From the cell containing the given text, extract its center point as [X, Y] coordinate. 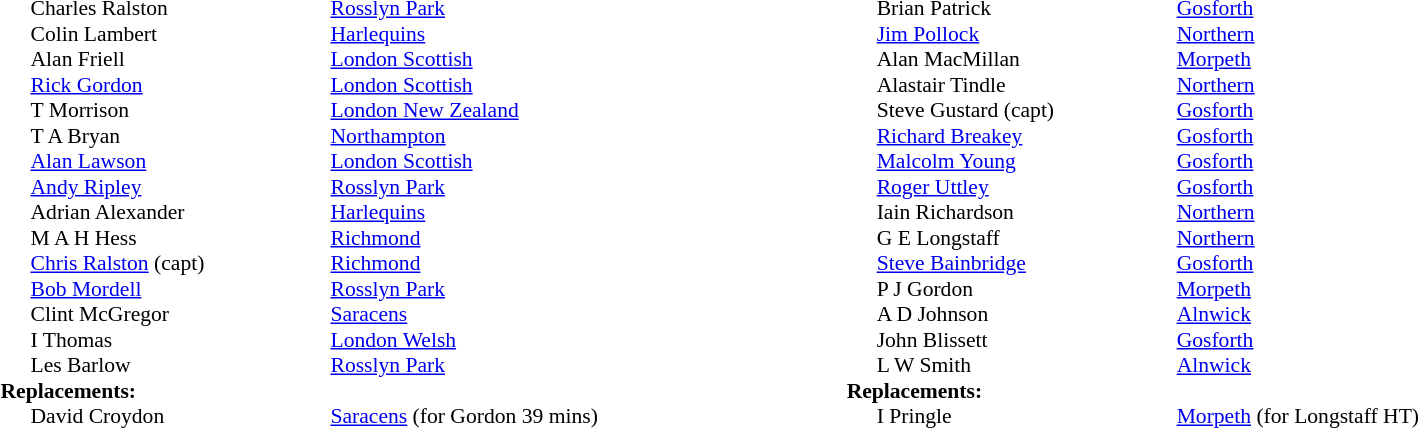
Andy Ripley [180, 187]
A D Johnson [1027, 315]
Replacements: [298, 391]
Chris Ralston (capt) [180, 263]
G E Longstaff [1027, 238]
London Welsh [464, 340]
Bob Mordell [180, 289]
Malcolm Young [1027, 161]
Alan MacMillan [1027, 59]
Rick Gordon [180, 85]
Alan Friell [180, 59]
Jim Pollock [1027, 34]
Clint McGregor [180, 315]
Steve Bainbridge [1027, 263]
Alan Lawson [180, 161]
London New Zealand [464, 111]
Northampton [464, 136]
T A Bryan [180, 136]
Adrian Alexander [180, 213]
Iain Richardson [1027, 213]
Alastair Tindle [1027, 85]
L W Smith [1027, 365]
I Thomas [180, 340]
Saracens [464, 315]
Roger Uttley [1027, 187]
Richard Breakey [1027, 136]
M A H Hess [180, 238]
P J Gordon [1027, 289]
John Blissett [1027, 340]
Colin Lambert [180, 34]
T Morrison [180, 111]
Steve Gustard (capt) [1027, 111]
Les Barlow [180, 365]
